Return the (X, Y) coordinate for the center point of the cell that contains the specified text.  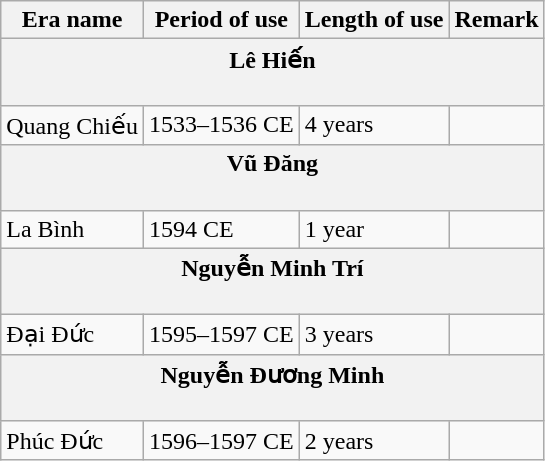
1 year (374, 229)
1596–1597 CE (221, 441)
Nguyễn Minh Trí (272, 282)
Nguyễn Đương Minh (272, 388)
4 years (374, 125)
Lê Hiến (272, 72)
1595–1597 CE (221, 335)
Era name (72, 20)
2 years (374, 441)
Period of use (221, 20)
Phúc Đức (72, 441)
Remark (496, 20)
La Bình (72, 229)
3 years (374, 335)
Quang Chiếu (72, 125)
Length of use (374, 20)
Vũ Đăng (272, 178)
1594 CE (221, 229)
Đại Đức (72, 335)
1533–1536 CE (221, 125)
